Return (x, y) of the center of cell containing provided text 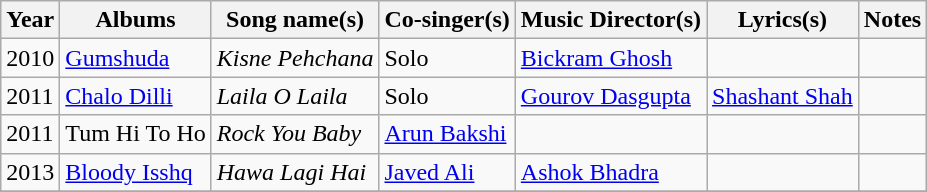
Arun Bakshi (447, 134)
Song name(s) (295, 20)
Hawa Lagi Hai (295, 172)
Lyrics(s) (783, 20)
Albums (136, 20)
Gumshuda (136, 58)
Chalo Dilli (136, 96)
Javed Ali (447, 172)
2010 (30, 58)
Co-singer(s) (447, 20)
Ashok Bhadra (610, 172)
2013 (30, 172)
Year (30, 20)
Bickram Ghosh (610, 58)
Notes (892, 20)
Tum Hi To Ho (136, 134)
Bloody Isshq (136, 172)
Shashant Shah (783, 96)
Laila O Laila (295, 96)
Kisne Pehchana (295, 58)
Rock You Baby (295, 134)
Gourov Dasgupta (610, 96)
Music Director(s) (610, 20)
